Return (X, Y) of the center of cell containing provided text 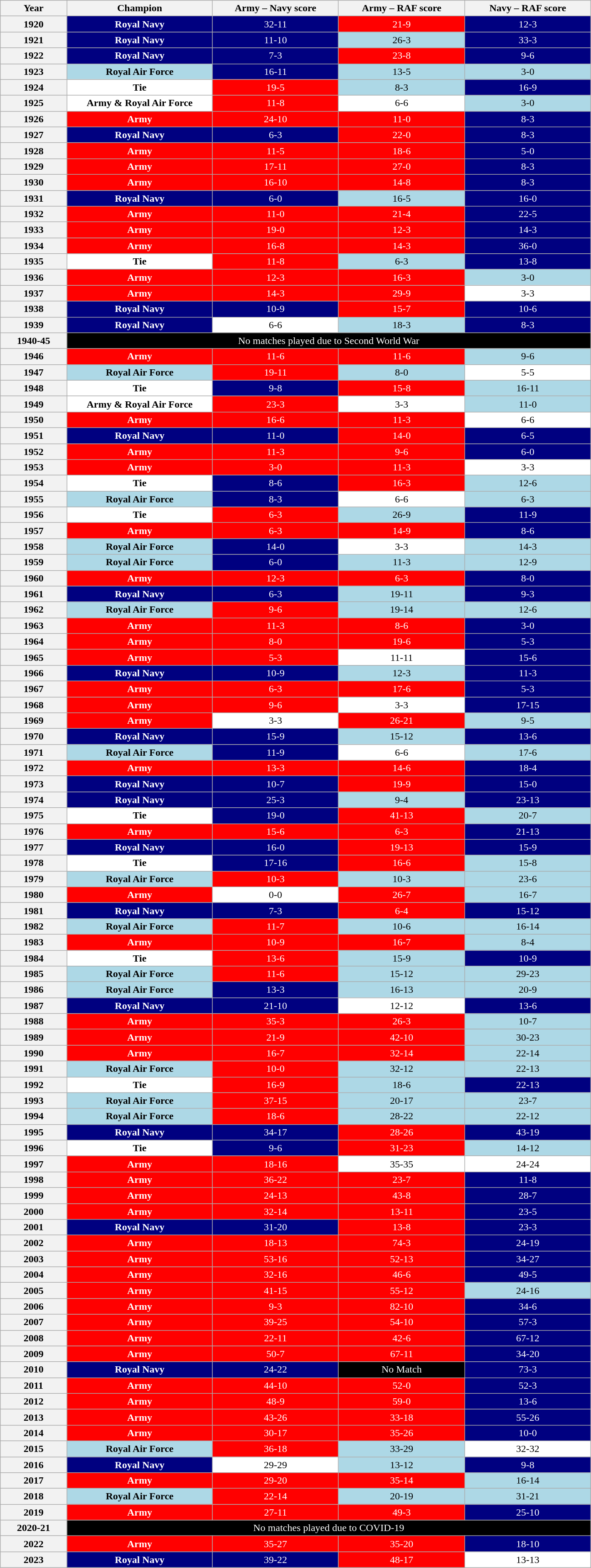
50-7 (275, 1354)
34-20 (528, 1354)
1928 (34, 151)
1977 (34, 847)
9-5 (528, 721)
2019 (34, 1512)
24-16 (528, 1291)
33-3 (528, 40)
1960 (34, 578)
73-3 (528, 1370)
1998 (34, 1180)
No matches played due to COVID-19 (329, 1528)
2011 (34, 1385)
1954 (34, 483)
67-12 (528, 1338)
1930 (34, 182)
1963 (34, 626)
1980 (34, 895)
13-12 (401, 1464)
1984 (34, 958)
27-11 (275, 1512)
1921 (34, 40)
1958 (34, 547)
1987 (34, 1006)
46-6 (401, 1275)
Navy – RAF score (528, 8)
55-26 (528, 1417)
24-13 (275, 1195)
1973 (34, 784)
13-5 (401, 72)
1989 (34, 1037)
1927 (34, 135)
1959 (34, 562)
52-3 (528, 1385)
20-7 (528, 816)
18-13 (275, 1243)
14-6 (401, 768)
13-13 (528, 1560)
2006 (34, 1306)
35-27 (275, 1544)
2023 (34, 1560)
82-10 (401, 1306)
1932 (34, 214)
1929 (34, 166)
48-17 (401, 1560)
16-13 (401, 990)
1956 (34, 515)
11-10 (275, 40)
42-6 (401, 1338)
16-8 (275, 246)
35-26 (401, 1433)
1964 (34, 641)
0-0 (275, 895)
1985 (34, 974)
74-3 (401, 1243)
36-18 (275, 1449)
49-5 (528, 1275)
1938 (34, 309)
1936 (34, 277)
32-11 (275, 24)
43-19 (528, 1132)
27-0 (401, 166)
32-32 (528, 1449)
2002 (34, 1243)
5-0 (528, 151)
19-6 (401, 641)
24-22 (275, 1370)
67-11 (401, 1354)
1974 (34, 800)
14-12 (528, 1148)
14-9 (401, 531)
36-22 (275, 1180)
19-14 (401, 610)
22-12 (528, 1116)
Year (34, 8)
24-24 (528, 1164)
1986 (34, 990)
1925 (34, 103)
22-5 (528, 214)
33-29 (401, 1449)
1920 (34, 24)
1997 (34, 1164)
25-3 (275, 800)
17-15 (528, 705)
26-7 (401, 895)
1922 (34, 56)
39-22 (275, 1560)
No Match (401, 1370)
2013 (34, 1417)
31-21 (528, 1496)
1948 (34, 388)
1961 (34, 594)
1978 (34, 863)
1955 (34, 499)
12-9 (528, 562)
1934 (34, 246)
1951 (34, 435)
21-13 (528, 831)
2015 (34, 1449)
1971 (34, 752)
21-4 (401, 214)
41-13 (401, 816)
11-5 (275, 151)
1931 (34, 198)
1962 (34, 610)
6-4 (401, 910)
17-16 (275, 863)
20-9 (528, 990)
2005 (34, 1291)
2014 (34, 1433)
34-6 (528, 1306)
1994 (34, 1116)
57-3 (528, 1322)
1953 (34, 467)
Champion (140, 8)
1947 (34, 372)
Army – RAF score (401, 8)
2020-21 (34, 1528)
2016 (34, 1464)
35-3 (275, 1021)
20-17 (401, 1101)
28-22 (401, 1116)
30-23 (528, 1037)
31-23 (401, 1148)
24-19 (528, 1243)
1992 (34, 1085)
17-11 (275, 166)
39-25 (275, 1322)
1972 (34, 768)
6-5 (528, 435)
1993 (34, 1101)
14-8 (401, 182)
20-19 (401, 1496)
29-29 (275, 1464)
1981 (34, 910)
18-3 (401, 325)
37-15 (275, 1101)
25-10 (528, 1512)
2018 (34, 1496)
35-35 (401, 1164)
1966 (34, 673)
1950 (34, 420)
1975 (34, 816)
19-9 (401, 784)
No matches played due to Second World War (329, 341)
1970 (34, 737)
1968 (34, 705)
48-9 (275, 1401)
22-11 (275, 1338)
1976 (34, 831)
1923 (34, 72)
59-0 (401, 1401)
2010 (34, 1370)
2017 (34, 1481)
34-27 (528, 1259)
1957 (34, 531)
1983 (34, 942)
1969 (34, 721)
23-6 (528, 879)
30-17 (275, 1433)
24-10 (275, 119)
26-9 (401, 515)
9-4 (401, 800)
21-10 (275, 1006)
1996 (34, 1148)
13-11 (401, 1212)
44-10 (275, 1385)
16-5 (401, 198)
31-20 (275, 1227)
35-14 (401, 1481)
28-7 (528, 1195)
1995 (34, 1132)
2003 (34, 1259)
11-11 (401, 657)
55-12 (401, 1291)
2001 (34, 1227)
1933 (34, 230)
32-16 (275, 1275)
1965 (34, 657)
23-5 (528, 1212)
1949 (34, 404)
43-8 (401, 1195)
29-20 (275, 1481)
12-12 (401, 1006)
15-0 (528, 784)
1939 (34, 325)
15-7 (401, 309)
19-5 (275, 87)
43-26 (275, 1417)
28-26 (401, 1132)
36-0 (528, 246)
23-13 (528, 800)
2007 (34, 1322)
32-12 (401, 1069)
18-10 (528, 1544)
18-4 (528, 768)
Army – Navy score (275, 8)
41-15 (275, 1291)
52-0 (401, 1385)
1979 (34, 879)
52-13 (401, 1259)
1999 (34, 1195)
42-10 (401, 1037)
1924 (34, 87)
1982 (34, 926)
19-13 (401, 847)
16-10 (275, 182)
34-17 (275, 1132)
33-18 (401, 1417)
23-8 (401, 56)
1967 (34, 689)
1940-45 (34, 341)
8-4 (528, 942)
53-16 (275, 1259)
29-9 (401, 293)
2004 (34, 1275)
1937 (34, 293)
1926 (34, 119)
5-5 (528, 372)
22-0 (401, 135)
18-16 (275, 1164)
1988 (34, 1021)
26-21 (401, 721)
1952 (34, 451)
2022 (34, 1544)
54-10 (401, 1322)
1946 (34, 356)
2009 (34, 1354)
1990 (34, 1053)
2000 (34, 1212)
11-7 (275, 926)
35-20 (401, 1544)
49-3 (401, 1512)
1991 (34, 1069)
29-23 (528, 974)
1935 (34, 262)
2008 (34, 1338)
2012 (34, 1401)
